Find where the given text appears and provide that cell's center as (X, Y) coordinate. 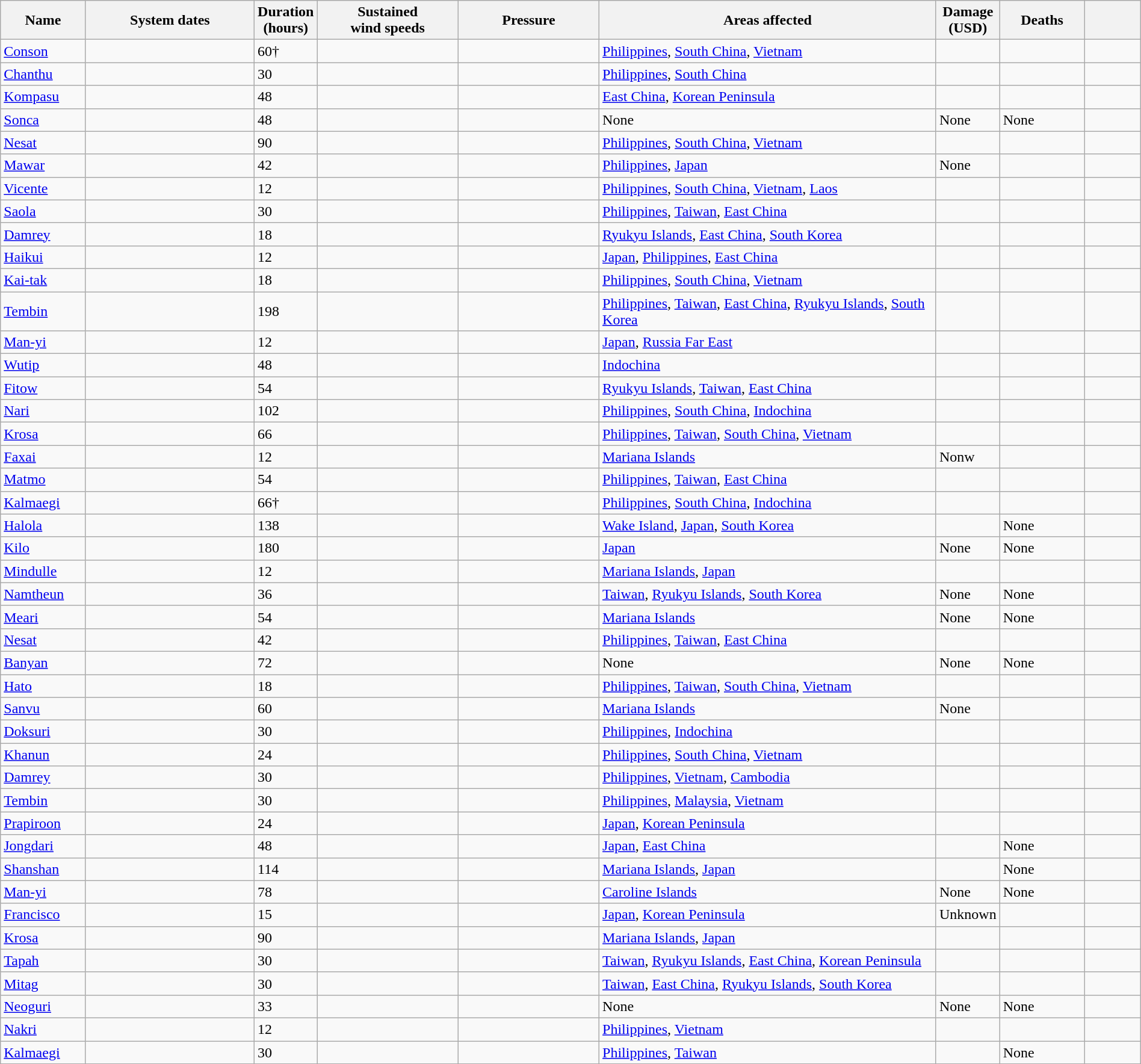
Nari (43, 411)
36 (286, 594)
Mawar (43, 165)
Nakri (43, 1029)
Francisco (43, 915)
Doksuri (43, 732)
Duration(hours) (286, 20)
Matmo (43, 480)
Deaths (1042, 20)
Jongdari (43, 846)
Conson (43, 51)
Tapah (43, 960)
60 (286, 709)
Vicente (43, 188)
Unknown (968, 915)
138 (286, 525)
180 (286, 548)
Name (43, 20)
Nonw (968, 457)
Wutip (43, 365)
Philippines, South China, Vietnam, Laos (768, 188)
System dates (170, 20)
Khanun (43, 755)
Fitow (43, 388)
114 (286, 869)
Kompasu (43, 97)
Sanvu (43, 709)
Shanshan (43, 869)
Wake Island, Japan, South Korea (768, 525)
Japan (768, 548)
Sonca (43, 120)
Meari (43, 617)
Japan, East China (768, 846)
66 (286, 434)
Namtheun (43, 594)
15 (286, 915)
Banyan (43, 663)
Philippines, Indochina (768, 732)
Faxai (43, 457)
Neoguri (43, 1006)
Philippines, Malaysia, Vietnam (768, 800)
102 (286, 411)
Japan, Russia Far East (768, 342)
Chanthu (43, 74)
Pressure (528, 20)
Philippines, Taiwan, East China, Ryukyu Islands, South Korea (768, 311)
Saola (43, 211)
Philippines, South China (768, 74)
Ryukyu Islands, East China, South Korea (768, 234)
Halola (43, 525)
East China, Korean Peninsula (768, 97)
Sustainedwind speeds (388, 20)
78 (286, 892)
Japan, Philippines, East China (768, 257)
Philippines, Taiwan (768, 1053)
Haikui (43, 257)
198 (286, 311)
Caroline Islands (768, 892)
Kai-tak (43, 280)
Philippines, Vietnam (768, 1029)
Taiwan, Ryukyu Islands, South Korea (768, 594)
Prapiroon (43, 823)
Kilo (43, 548)
Taiwan, Ryukyu Islands, East China, Korean Peninsula (768, 960)
Ryukyu Islands, Taiwan, East China (768, 388)
Mitag (43, 983)
60† (286, 51)
Indochina (768, 365)
72 (286, 663)
Philippines, Vietnam, Cambodia (768, 778)
Hato (43, 685)
Taiwan, East China, Ryukyu Islands, South Korea (768, 983)
Areas affected (768, 20)
33 (286, 1006)
Mindulle (43, 571)
Damage(USD) (968, 20)
66† (286, 503)
Philippines, Japan (768, 165)
